Determine the [X, Y] coordinate at the center of the cell enclosing the given text.  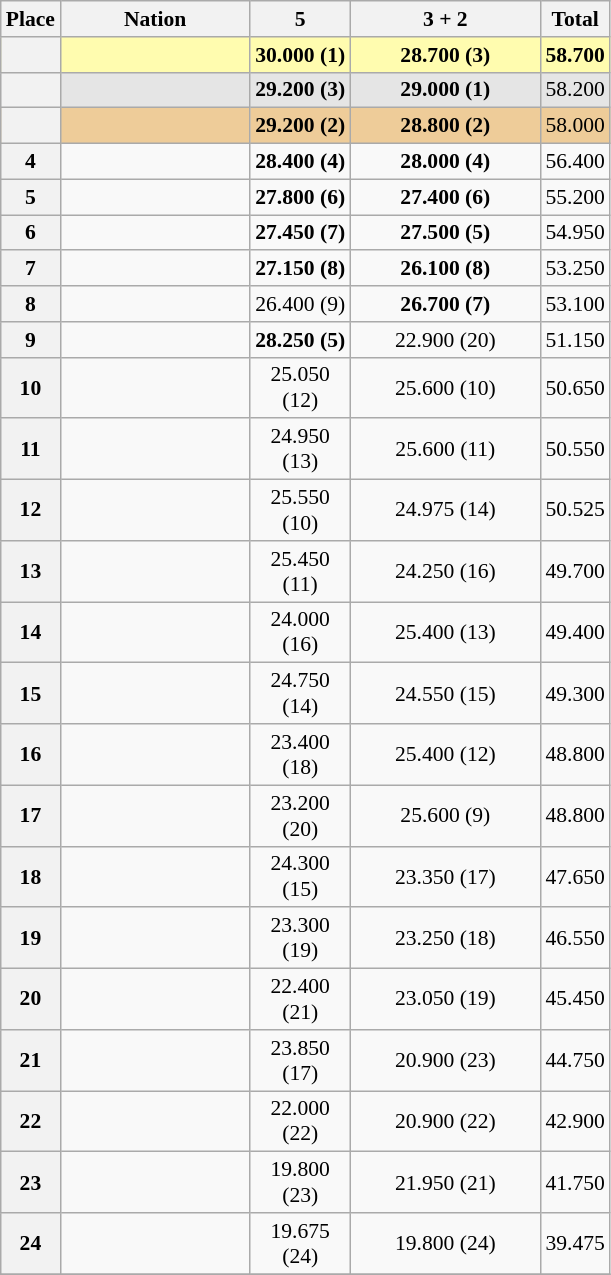
14 [30, 632]
49.300 [574, 694]
50.650 [574, 388]
25.450 (11) [300, 572]
9 [30, 340]
24.750 (14) [300, 694]
27.800 (6) [300, 197]
22.000 (22) [300, 1122]
58.700 [574, 55]
24.950 (13) [300, 450]
50.550 [574, 450]
42.900 [574, 1122]
23.850 (17) [300, 1060]
25.400 (13) [445, 632]
53.100 [574, 304]
54.950 [574, 233]
28.000 (4) [445, 162]
45.450 [574, 1000]
Place [30, 19]
13 [30, 572]
25.600 (11) [445, 450]
20 [30, 1000]
7 [30, 269]
44.750 [574, 1060]
4 [30, 162]
20.900 (23) [445, 1060]
22.400 (21) [300, 1000]
8 [30, 304]
21.950 (21) [445, 1182]
23 [30, 1182]
25.400 (12) [445, 754]
29.200 (2) [300, 126]
51.150 [574, 340]
19 [30, 938]
49.400 [574, 632]
24.000 (16) [300, 632]
23.200 (20) [300, 816]
27.450 (7) [300, 233]
27.400 (6) [445, 197]
28.700 (3) [445, 55]
56.400 [574, 162]
21 [30, 1060]
16 [30, 754]
12 [30, 510]
19.800 (24) [445, 1244]
58.200 [574, 90]
10 [30, 388]
41.750 [574, 1182]
Total [574, 19]
24.250 (16) [445, 572]
27.150 (8) [300, 269]
25.050 (12) [300, 388]
23.350 (17) [445, 876]
24 [30, 1244]
3 + 2 [445, 19]
23.050 (19) [445, 1000]
24.550 (15) [445, 694]
26.100 (8) [445, 269]
58.000 [574, 126]
Nation [155, 19]
29.000 (1) [445, 90]
39.475 [574, 1244]
20.900 (22) [445, 1122]
28.800 (2) [445, 126]
11 [30, 450]
53.250 [574, 269]
22.900 (20) [445, 340]
46.550 [574, 938]
28.400 (4) [300, 162]
19.675 (24) [300, 1244]
49.700 [574, 572]
24.975 (14) [445, 510]
23.300 (19) [300, 938]
27.500 (5) [445, 233]
23.400 (18) [300, 754]
17 [30, 816]
6 [30, 233]
28.250 (5) [300, 340]
25.600 (9) [445, 816]
22 [30, 1122]
29.200 (3) [300, 90]
25.550 (10) [300, 510]
15 [30, 694]
23.250 (18) [445, 938]
50.525 [574, 510]
24.300 (15) [300, 876]
47.650 [574, 876]
30.000 (1) [300, 55]
26.400 (9) [300, 304]
25.600 (10) [445, 388]
55.200 [574, 197]
26.700 (7) [445, 304]
19.800 (23) [300, 1182]
18 [30, 876]
